Return [X, Y] of the center of cell containing provided text 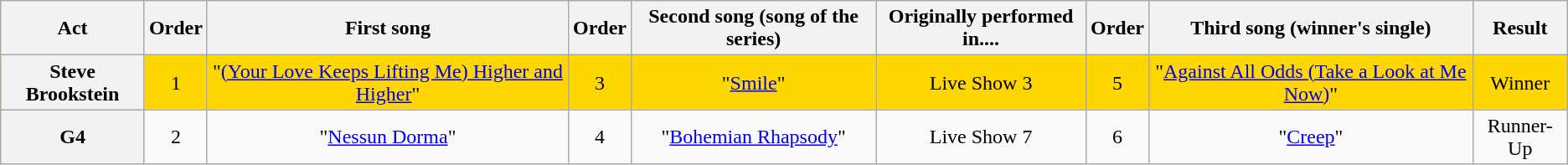
First song [387, 28]
Result [1519, 28]
Runner-Up [1519, 137]
"Bohemian Rhapsody" [754, 137]
5 [1117, 82]
4 [600, 137]
Live Show 7 [982, 137]
1 [176, 82]
Live Show 3 [982, 82]
"Creep" [1312, 137]
Winner [1519, 82]
Originally performed in.... [982, 28]
Act [73, 28]
Second song (song of the series) [754, 28]
Steve Brookstein [73, 82]
3 [600, 82]
"(Your Love Keeps Lifting Me) Higher and Higher" [387, 82]
G4 [73, 137]
"Smile" [754, 82]
"Against All Odds (Take a Look at Me Now)" [1312, 82]
2 [176, 137]
Third song (winner's single) [1312, 28]
6 [1117, 137]
"Nessun Dorma" [387, 137]
